Extract the [x, y] coordinate from the center of the cell holding the provided text.  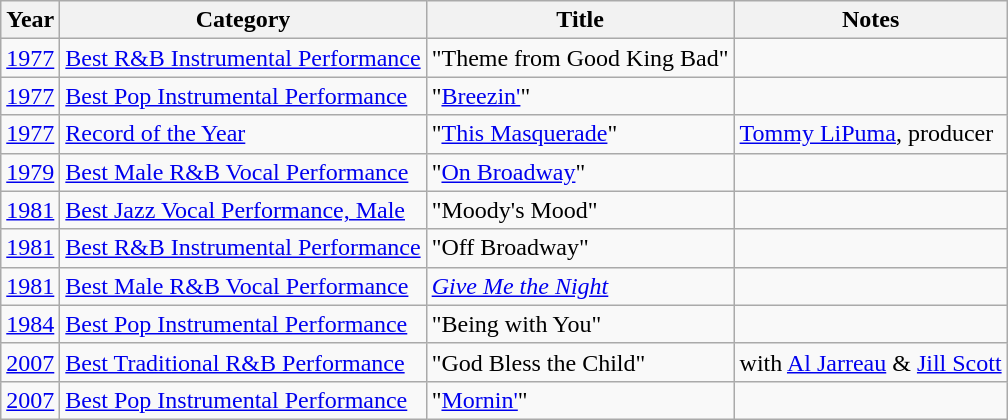
Give Me the Night [580, 286]
"Being with You" [580, 324]
Best Jazz Vocal Performance, Male [243, 210]
Notes [870, 20]
"Moody's Mood" [580, 210]
"Breezin'" [580, 96]
"Theme from Good King Bad" [580, 58]
"God Bless the Child" [580, 362]
Category [243, 20]
"Off Broadway" [580, 248]
"Mornin'" [580, 400]
Tommy LiPuma, producer [870, 134]
Year [30, 20]
1984 [30, 324]
"On Broadway" [580, 172]
with Al Jarreau & Jill Scott [870, 362]
1979 [30, 172]
Best Traditional R&B Performance [243, 362]
Record of the Year [243, 134]
Title [580, 20]
"This Masquerade" [580, 134]
